Find where the given text appears and provide that cell's center as [x, y] coordinate. 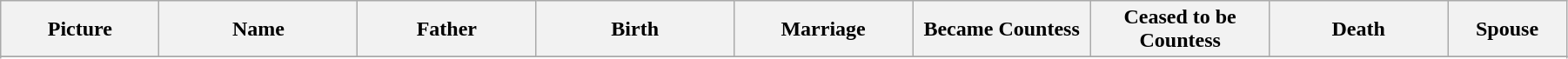
Became Countess [1002, 29]
Birth [635, 29]
Name [258, 29]
Marriage [823, 29]
Picture [80, 29]
Death [1359, 29]
Spouse [1507, 29]
Ceased to be Countess [1180, 29]
Father [447, 29]
